Find where the given text appears and provide that cell's center as (x, y) coordinate. 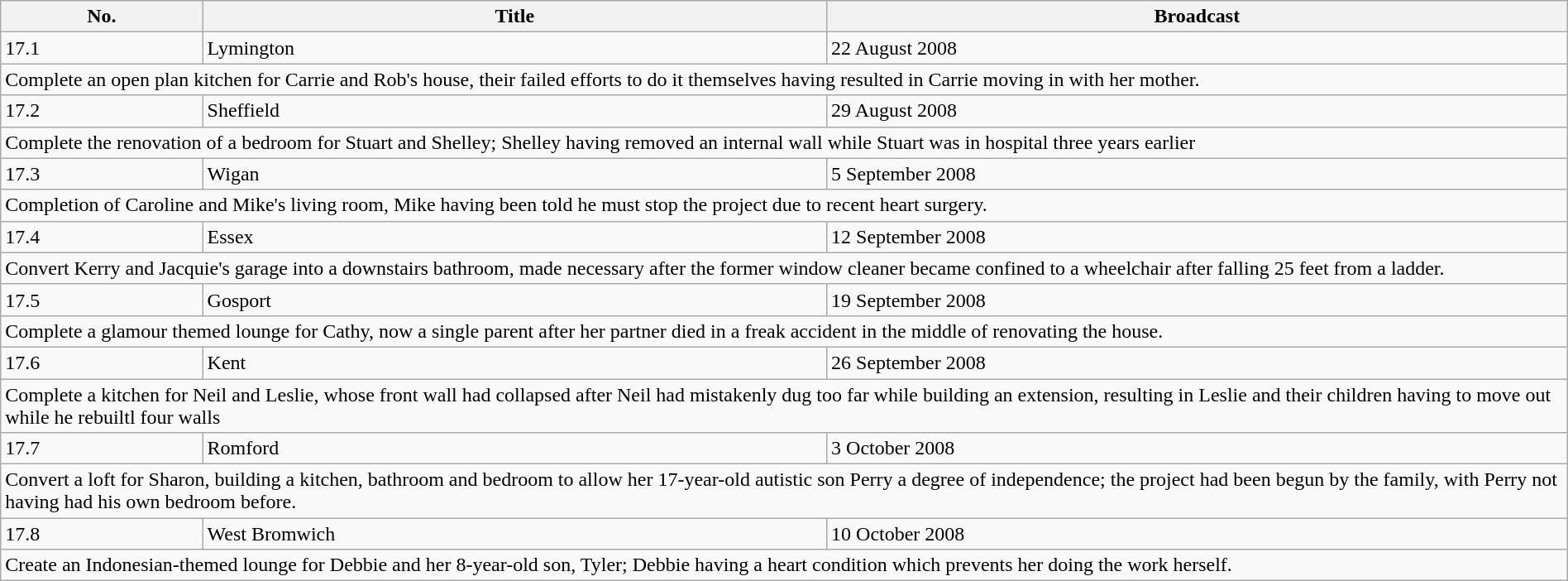
Completion of Caroline and Mike's living room, Mike having been told he must stop the project due to recent heart surgery. (784, 205)
Complete the renovation of a bedroom for Stuart and Shelley; Shelley having removed an internal wall while Stuart was in hospital three years earlier (784, 142)
12 September 2008 (1198, 237)
Title (514, 17)
Lymington (514, 48)
17.8 (102, 534)
Sheffield (514, 111)
5 September 2008 (1198, 174)
29 August 2008 (1198, 111)
17.2 (102, 111)
17.1 (102, 48)
No. (102, 17)
19 September 2008 (1198, 300)
17.3 (102, 174)
17.7 (102, 449)
17.6 (102, 363)
Essex (514, 237)
Complete a glamour themed lounge for Cathy, now a single parent after her partner died in a freak accident in the middle of renovating the house. (784, 331)
Gosport (514, 300)
17.4 (102, 237)
10 October 2008 (1198, 534)
Kent (514, 363)
Wigan (514, 174)
3 October 2008 (1198, 449)
West Bromwich (514, 534)
22 August 2008 (1198, 48)
Broadcast (1198, 17)
17.5 (102, 300)
26 September 2008 (1198, 363)
Romford (514, 449)
